Find where the given text appears and provide that cell's center as (X, Y) coordinate. 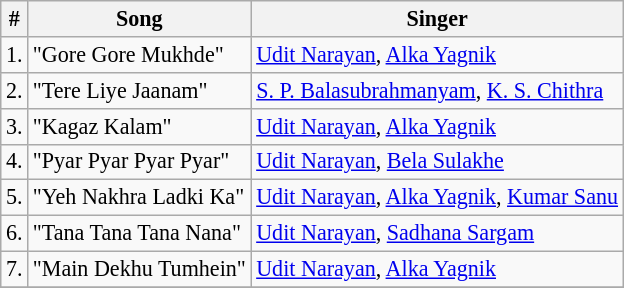
5. (14, 198)
"Gore Gore Mukhde" (140, 54)
Song (140, 18)
6. (14, 233)
Udit Narayan, Sadhana Sargam (437, 233)
Udit Narayan, Bela Sulakhe (437, 162)
"Tere Liye Jaanam" (140, 90)
"Tana Tana Tana Nana" (140, 233)
# (14, 18)
3. (14, 126)
1. (14, 54)
S. P. Balasubrahmanyam, K. S. Chithra (437, 90)
"Yeh Nakhra Ladki Ka" (140, 198)
Singer (437, 18)
2. (14, 90)
7. (14, 269)
Udit Narayan, Alka Yagnik, Kumar Sanu (437, 198)
"Pyar Pyar Pyar Pyar" (140, 162)
"Kagaz Kalam" (140, 126)
"Main Dekhu Tumhein" (140, 269)
4. (14, 162)
